Pinpoint the cell where the given text exists, returning its [X, Y] midpoint coordinate. 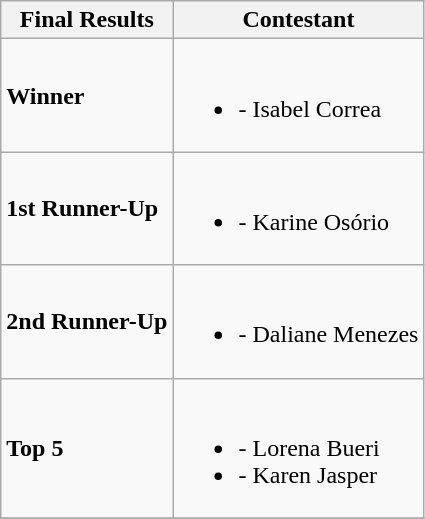
1st Runner-Up [87, 208]
Final Results [87, 20]
Top 5 [87, 448]
- Lorena Bueri - Karen Jasper [298, 448]
- Isabel Correa [298, 96]
2nd Runner-Up [87, 322]
Winner [87, 96]
- Karine Osório [298, 208]
Contestant [298, 20]
- Daliane Menezes [298, 322]
